From the cell containing the given text, extract its center point as [X, Y] coordinate. 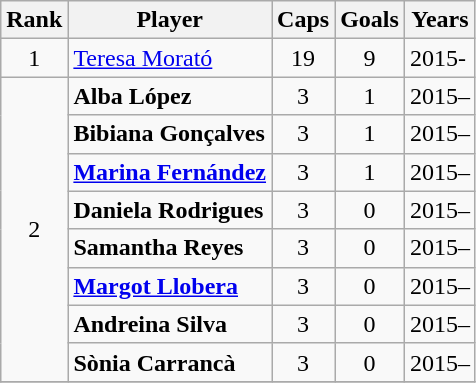
2 [34, 229]
Samantha Reyes [170, 248]
9 [370, 58]
Sònia Carrancà [170, 362]
Player [170, 20]
Caps [304, 20]
2015- [440, 58]
Bibiana Gonçalves [170, 134]
Alba López [170, 96]
Rank [34, 20]
Teresa Morató [170, 58]
Andreina Silva [170, 324]
Goals [370, 20]
19 [304, 58]
Years [440, 20]
Margot Llobera [170, 286]
Daniela Rodrigues [170, 210]
Marina Fernández [170, 172]
